Scan for the cell matching the given text and deliver its [x, y] coordinate at center. 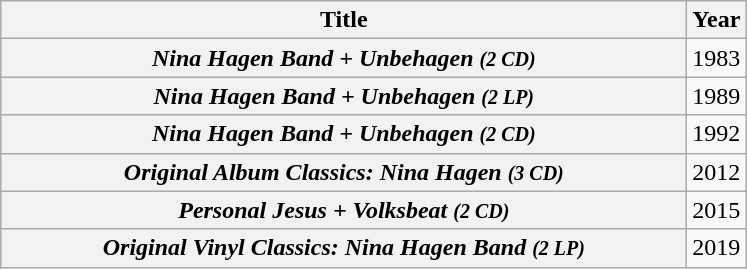
Personal Jesus + Volksbeat (2 CD) [344, 210]
2015 [716, 210]
Original Vinyl Classics: Nina Hagen Band (2 LP) [344, 248]
1983 [716, 58]
2012 [716, 172]
1992 [716, 134]
Nina Hagen Band + Unbehagen (2 LP) [344, 96]
Title [344, 20]
Original Album Classics: Nina Hagen (3 CD) [344, 172]
2019 [716, 248]
1989 [716, 96]
Year [716, 20]
